For the text-containing cell, return its midpoint in (X, Y) coordinate format. 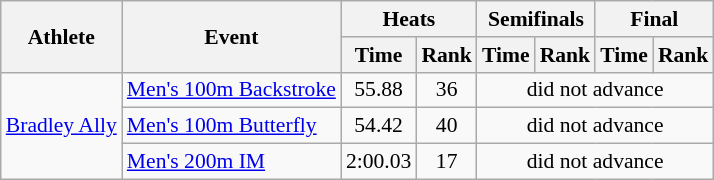
Men's 100m Backstroke (232, 90)
2:00.03 (378, 162)
36 (446, 90)
Athlete (62, 36)
Bradley Ally (62, 126)
40 (446, 126)
Final (654, 19)
Men's 200m IM (232, 162)
Semifinals (536, 19)
54.42 (378, 126)
17 (446, 162)
Men's 100m Butterfly (232, 126)
55.88 (378, 90)
Event (232, 36)
Heats (409, 19)
